Extract the (X, Y) coordinate from the center of the cell holding the provided text.  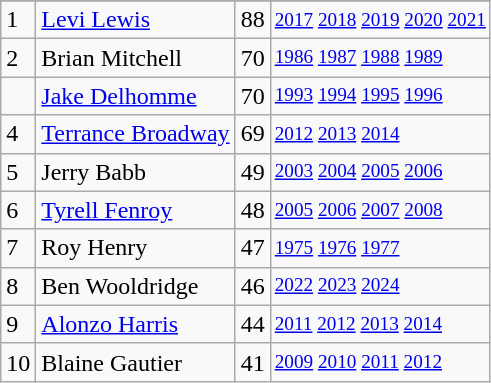
69 (252, 134)
1975 1976 1977 (380, 248)
Brian Mitchell (136, 58)
Ben Wooldridge (136, 286)
Roy Henry (136, 248)
8 (18, 286)
2003 2004 2005 2006 (380, 172)
7 (18, 248)
1993 1994 1995 1996 (380, 96)
44 (252, 324)
6 (18, 210)
Jake Delhomme (136, 96)
48 (252, 210)
2011 2012 2013 2014 (380, 324)
Levi Lewis (136, 20)
Tyrell Fenroy (136, 210)
2009 2010 2011 2012 (380, 362)
2022 2023 2024 (380, 286)
2017 2018 2019 2020 2021 (380, 20)
Alonzo Harris (136, 324)
Terrance Broadway (136, 134)
5 (18, 172)
2005 2006 2007 2008 (380, 210)
49 (252, 172)
2012 2013 2014 (380, 134)
10 (18, 362)
4 (18, 134)
46 (252, 286)
Jerry Babb (136, 172)
41 (252, 362)
47 (252, 248)
1986 1987 1988 1989 (380, 58)
1 (18, 20)
2 (18, 58)
9 (18, 324)
88 (252, 20)
Blaine Gautier (136, 362)
